For the text-containing cell, return its midpoint in (X, Y) coordinate format. 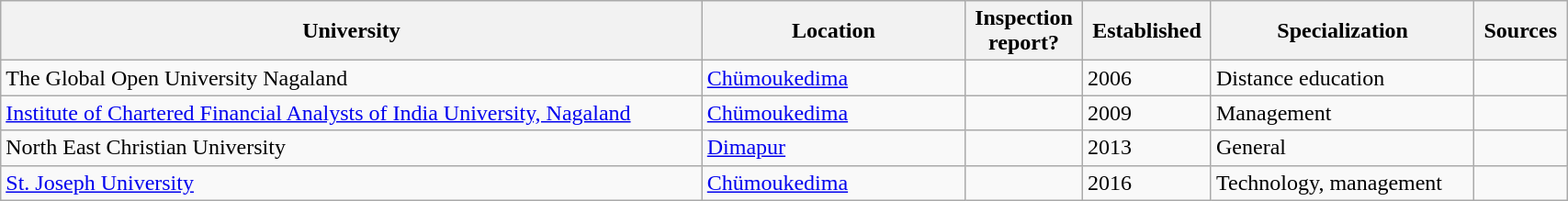
Established (1147, 31)
Technology, management (1342, 183)
Location (833, 31)
Sources (1521, 31)
Inspection report? (1024, 31)
2013 (1147, 148)
2016 (1147, 183)
North East Christian University (352, 148)
St. Joseph University (352, 183)
General (1342, 148)
Dimapur (833, 148)
University (352, 31)
The Global Open University Nagaland (352, 78)
Distance education (1342, 78)
2006 (1147, 78)
Management (1342, 113)
2009 (1147, 113)
Institute of Chartered Financial Analysts of India University, Nagaland (352, 113)
Specialization (1342, 31)
